Provide the (x, y) coordinate of the cell's center where the given text is located.  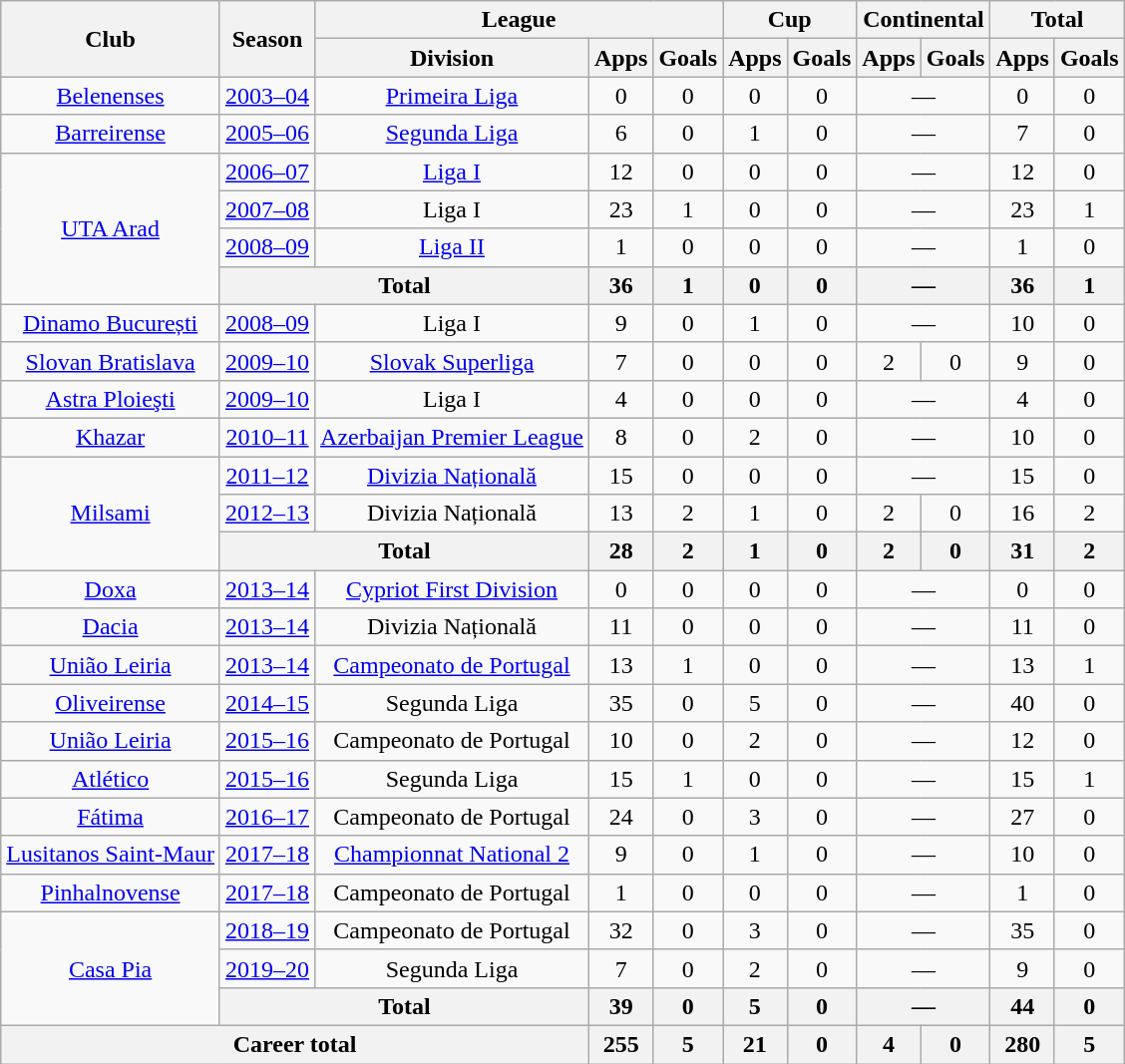
Club (111, 39)
Belenenses (111, 96)
Dinamo București (111, 323)
32 (620, 930)
2003–04 (267, 96)
Casa Pia (111, 968)
6 (620, 134)
Oliveirense (111, 703)
Atlético (111, 779)
League (519, 20)
2011–12 (267, 476)
Career total (295, 1044)
Dacia (111, 627)
Lusitanos Saint-Maur (111, 855)
28 (620, 551)
21 (755, 1044)
2010–11 (267, 437)
27 (1022, 817)
2014–15 (267, 703)
16 (1022, 514)
UTA Arad (111, 228)
Azerbaijan Premier League (453, 437)
44 (1022, 1006)
255 (620, 1044)
40 (1022, 703)
Cup (790, 20)
280 (1022, 1044)
Cypriot First Division (453, 589)
2007–08 (267, 209)
Continental (924, 20)
Khazar (111, 437)
2018–19 (267, 930)
Division (453, 58)
Season (267, 39)
8 (620, 437)
Slovan Bratislava (111, 361)
2019–20 (267, 968)
Pinhalnovense (111, 892)
2016–17 (267, 817)
Doxa (111, 589)
Championnat National 2 (453, 855)
2012–13 (267, 514)
2005–06 (267, 134)
Primeira Liga (453, 96)
39 (620, 1006)
Milsami (111, 514)
Fátima (111, 817)
2006–07 (267, 172)
Barreirense (111, 134)
Liga II (453, 247)
24 (620, 817)
Slovak Superliga (453, 361)
31 (1022, 551)
Astra Ploieşti (111, 399)
